Find where the given text appears and provide that cell's center as (x, y) coordinate. 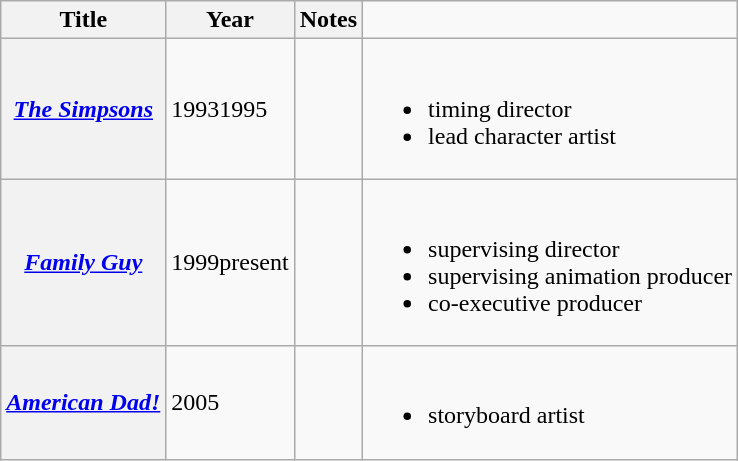
supervising directorsupervising animation producerco-executive producer (550, 262)
Notes (328, 20)
timing directorlead character artist (550, 109)
Title (84, 20)
Family Guy (84, 262)
Year (230, 20)
storyboard artist (550, 402)
1999present (230, 262)
2005 (230, 402)
The Simpsons (84, 109)
19931995 (230, 109)
American Dad! (84, 402)
